Detect which cell encompasses the target text, then output its (x, y) center coordinate. 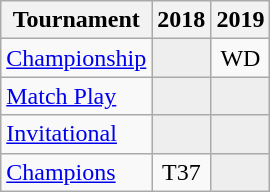
Tournament (76, 20)
Match Play (76, 96)
T37 (182, 172)
Championship (76, 58)
2019 (240, 20)
Invitational (76, 134)
WD (240, 58)
2018 (182, 20)
Champions (76, 172)
